Capture the cell that displays the provided text and extract its [X, Y] central coordinate. 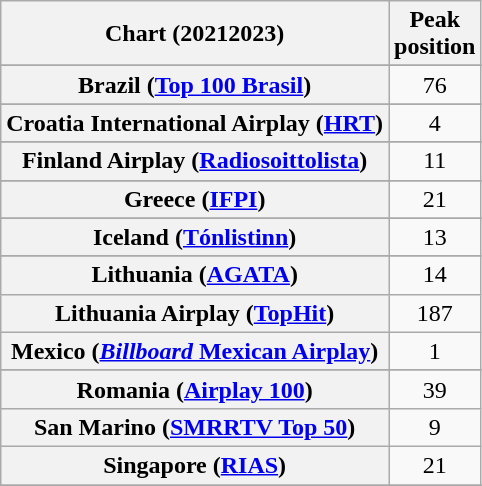
4 [435, 123]
9 [435, 427]
39 [435, 389]
Brazil (Top 100 Brasil) [195, 85]
Romania (Airplay 100) [195, 389]
14 [435, 275]
Chart (20212023) [195, 34]
Lithuania (AGATA) [195, 275]
76 [435, 85]
13 [435, 237]
Finland Airplay (Radiosoittolista) [195, 161]
Lithuania Airplay (TopHit) [195, 313]
Singapore (RIAS) [195, 465]
Mexico (Billboard Mexican Airplay) [195, 351]
187 [435, 313]
Greece (IFPI) [195, 199]
Iceland (Tónlistinn) [195, 237]
11 [435, 161]
San Marino (SMRRTV Top 50) [195, 427]
Peakposition [435, 34]
Croatia International Airplay (HRT) [195, 123]
1 [435, 351]
